Scan for the cell matching the given text and deliver its (X, Y) coordinate at center. 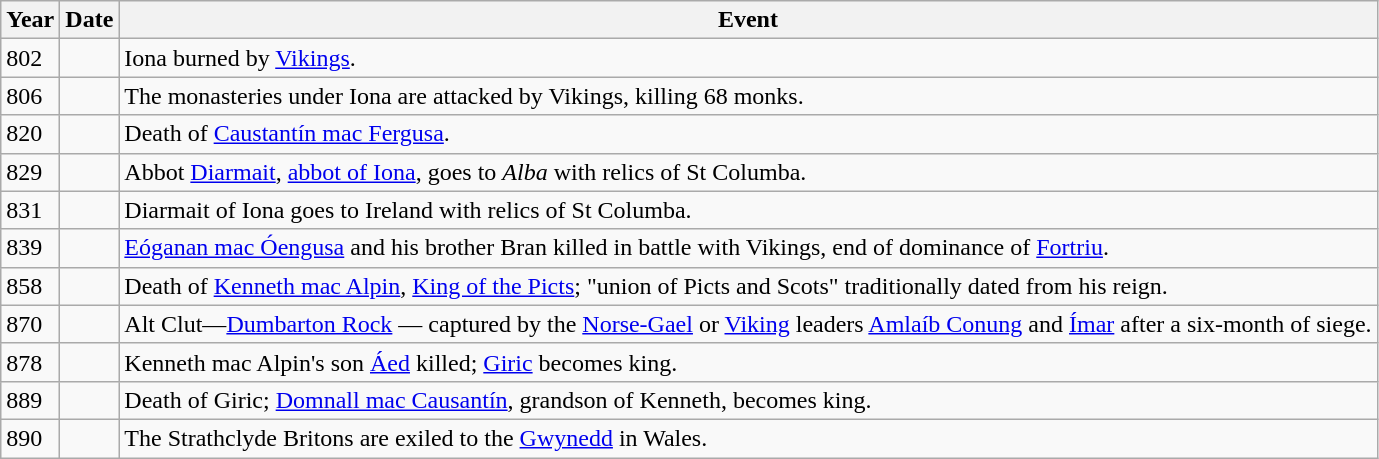
802 (30, 58)
Alt Clut—Dumbarton Rock — captured by the Norse-Gael or Viking leaders Amlaíb Conung and Ímar after a six-month of siege. (748, 324)
890 (30, 438)
870 (30, 324)
Eóganan mac Óengusa and his brother Bran killed in battle with Vikings, end of dominance of Fortriu. (748, 248)
Kenneth mac Alpin's son Áed killed; Giric becomes king. (748, 362)
831 (30, 210)
Abbot Diarmait, abbot of Iona, goes to Alba with relics of St Columba. (748, 172)
Date (90, 20)
The Strathclyde Britons are exiled to the Gwynedd in Wales. (748, 438)
Event (748, 20)
Diarmait of Iona goes to Ireland with relics of St Columba. (748, 210)
The monasteries under Iona are attacked by Vikings, killing 68 monks. (748, 96)
Death of Caustantín mac Fergusa. (748, 134)
Iona burned by Vikings. (748, 58)
858 (30, 286)
839 (30, 248)
806 (30, 96)
829 (30, 172)
820 (30, 134)
Death of Kenneth mac Alpin, King of the Picts; "union of Picts and Scots" traditionally dated from his reign. (748, 286)
Death of Giric; Domnall mac Causantín, grandson of Kenneth, becomes king. (748, 400)
Year (30, 20)
889 (30, 400)
878 (30, 362)
